Pinpoint the cell where the given text exists, returning its [x, y] midpoint coordinate. 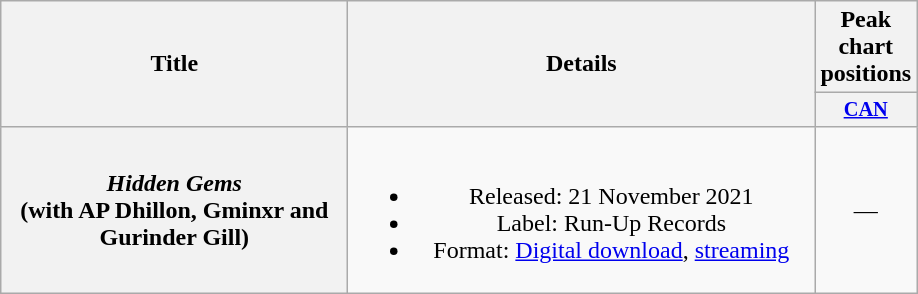
Hidden Gems(with AP Dhillon, Gminxr and Gurinder Gill) [174, 210]
Title [174, 64]
— [866, 210]
Released: 21 November 2021Label: Run-Up RecordsFormat: Digital download, streaming [582, 210]
Peak chart positions [866, 47]
CAN [866, 110]
Details [582, 64]
